For the text-containing cell, return its midpoint in [x, y] coordinate format. 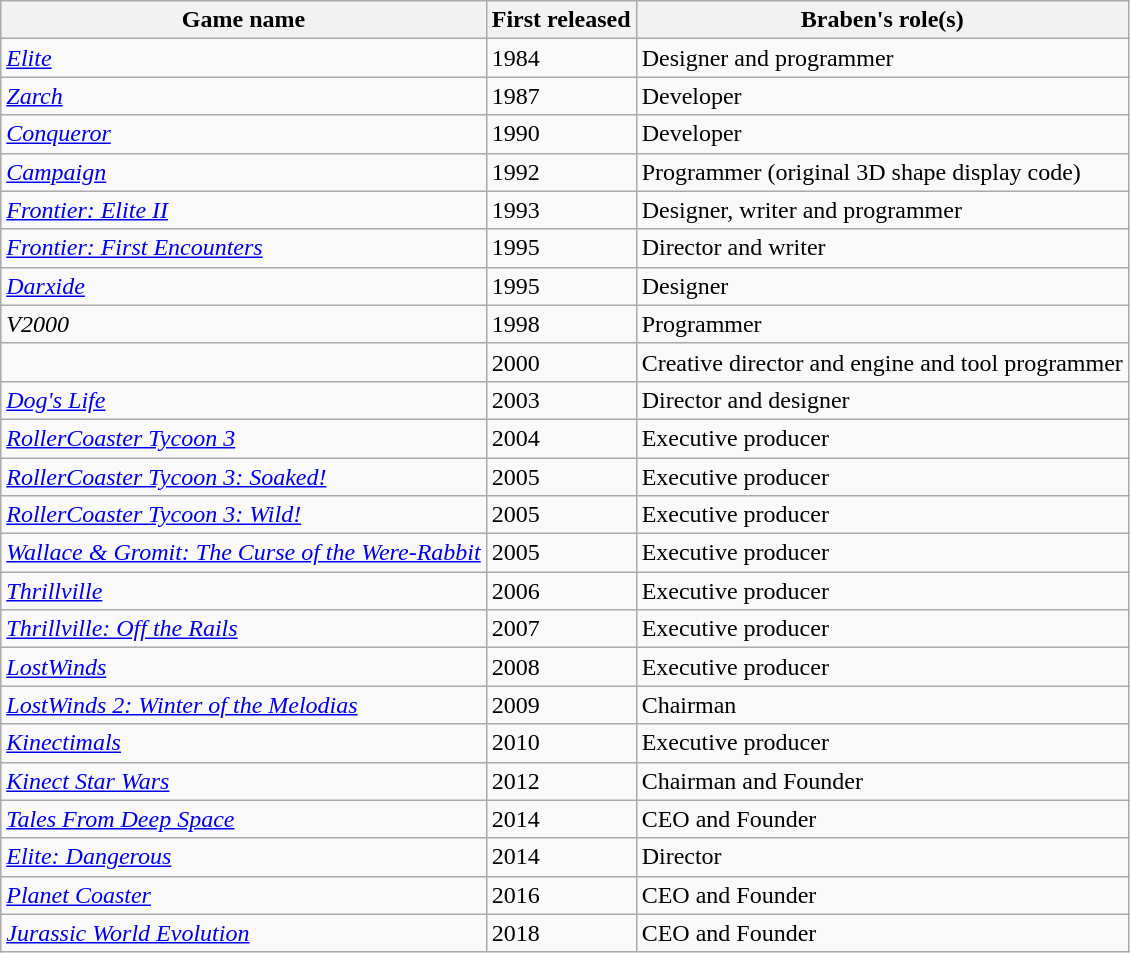
First released [561, 20]
Director and designer [882, 400]
Elite: Dangerous [244, 857]
Darxide [244, 286]
1992 [561, 172]
Wallace & Gromit: The Curse of the Were-Rabbit [244, 553]
Campaign [244, 172]
Braben's role(s) [882, 20]
Thrillville [244, 591]
Designer [882, 286]
Creative director and engine and tool programmer [882, 362]
1984 [561, 58]
2000 [561, 362]
Conqueror [244, 134]
Dog's Life [244, 400]
2007 [561, 629]
2010 [561, 743]
1990 [561, 134]
Chairman and Founder [882, 781]
1987 [561, 96]
Planet Coaster [244, 895]
Game name [244, 20]
Kinectimals [244, 743]
Thrillville: Off the Rails [244, 629]
Kinect Star Wars [244, 781]
RollerCoaster Tycoon 3: Wild! [244, 515]
Programmer (original 3D shape display code) [882, 172]
2009 [561, 705]
2018 [561, 933]
RollerCoaster Tycoon 3: Soaked! [244, 477]
2016 [561, 895]
1993 [561, 210]
2008 [561, 667]
2012 [561, 781]
Chairman [882, 705]
Frontier: First Encounters [244, 248]
RollerCoaster Tycoon 3 [244, 438]
Elite [244, 58]
LostWinds 2: Winter of the Melodias [244, 705]
Frontier: Elite II [244, 210]
Director [882, 857]
Zarch [244, 96]
2004 [561, 438]
Designer and programmer [882, 58]
2006 [561, 591]
Jurassic World Evolution [244, 933]
V2000 [244, 324]
LostWinds [244, 667]
Programmer [882, 324]
1998 [561, 324]
Tales From Deep Space [244, 819]
Director and writer [882, 248]
2003 [561, 400]
Designer, writer and programmer [882, 210]
